Determine the [x, y] coordinate at the center of the cell enclosing the given text.  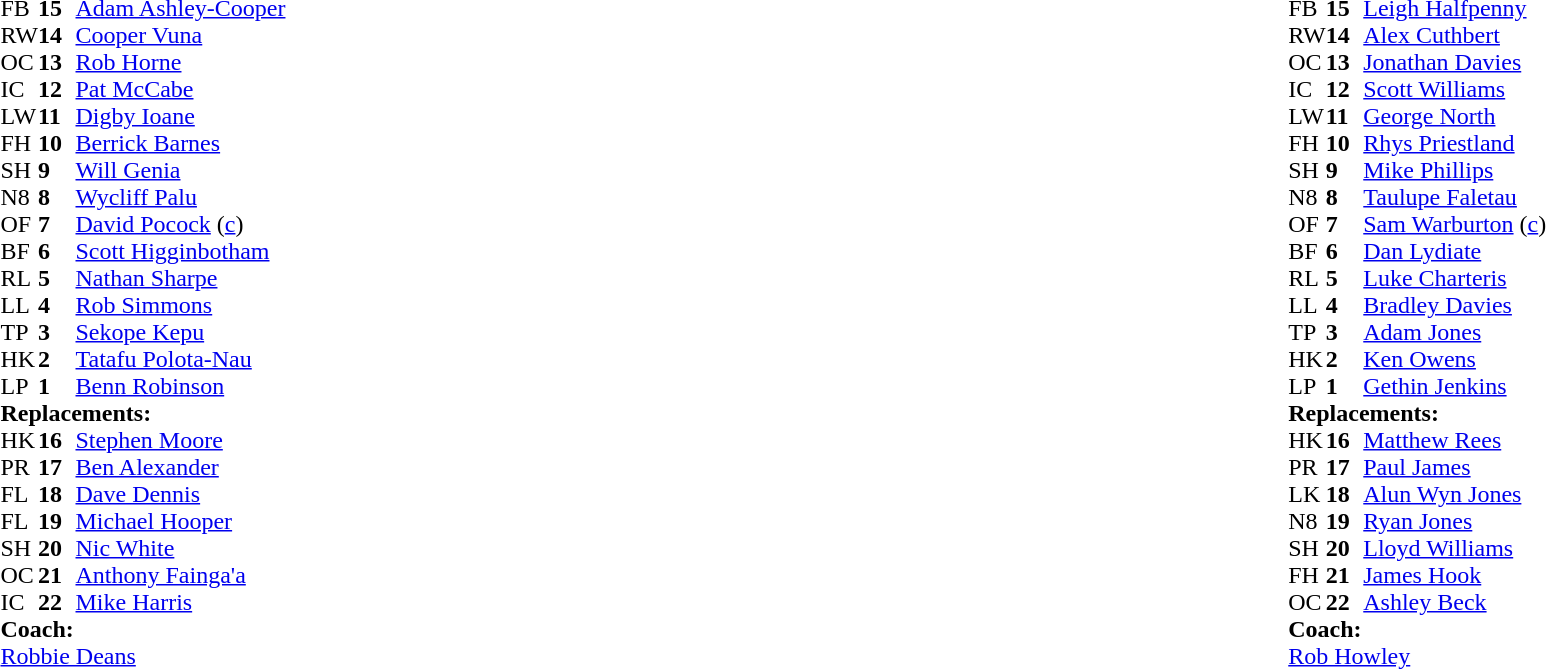
Nic White [181, 548]
Adam Jones [1454, 332]
Robbie Deans [142, 656]
Sekope Kepu [181, 332]
Pat McCabe [181, 90]
Digby Ioane [181, 116]
Rob Simmons [181, 306]
Tatafu Polota-Nau [181, 360]
Bradley Davies [1454, 306]
Taulupe Faletau [1454, 198]
Matthew Rees [1454, 440]
Scott Williams [1454, 90]
Ryan Jones [1454, 522]
Scott Higginbotham [181, 252]
Berrick Barnes [181, 144]
Wycliff Palu [181, 198]
Michael Hooper [181, 522]
LK [1307, 494]
Mike Harris [181, 602]
Sam Warburton (c) [1454, 224]
Ken Owens [1454, 360]
Alex Cuthbert [1454, 36]
Paul James [1454, 468]
Rob Howley [1417, 656]
Cooper Vuna [181, 36]
Stephen Moore [181, 440]
Jonathan Davies [1454, 62]
Ben Alexander [181, 468]
David Pocock (c) [181, 224]
Dave Dennis [181, 494]
Anthony Fainga'a [181, 576]
Ashley Beck [1454, 602]
Rhys Priestland [1454, 144]
James Hook [1454, 576]
Alun Wyn Jones [1454, 494]
Benn Robinson [181, 386]
Gethin Jenkins [1454, 386]
Lloyd Williams [1454, 548]
Rob Horne [181, 62]
Nathan Sharpe [181, 278]
Will Genia [181, 170]
Mike Phillips [1454, 170]
George North [1454, 116]
Dan Lydiate [1454, 252]
Luke Charteris [1454, 278]
